Locate the cell with the specified text and output its (X, Y) center coordinate. 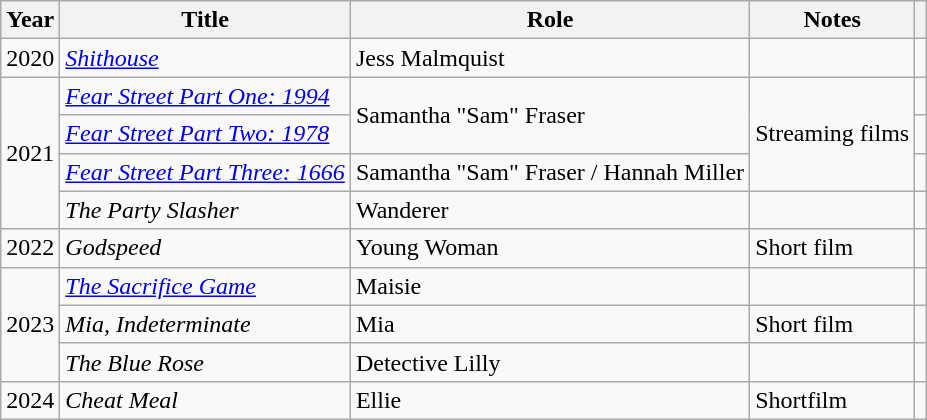
Streaming films (832, 134)
2023 (30, 324)
Detective Lilly (550, 362)
2024 (30, 400)
Samantha "Sam" Fraser (550, 115)
The Blue Rose (206, 362)
The Sacrifice Game (206, 286)
Mia (550, 324)
Fear Street Part Two: 1978 (206, 134)
Godspeed (206, 248)
Cheat Meal (206, 400)
Ellie (550, 400)
Shortfilm (832, 400)
The Party Slasher (206, 210)
Wanderer (550, 210)
Fear Street Part One: 1994 (206, 96)
Year (30, 20)
2022 (30, 248)
Maisie (550, 286)
2021 (30, 153)
Mia, Indeterminate (206, 324)
Young Woman (550, 248)
2020 (30, 58)
Shithouse (206, 58)
Notes (832, 20)
Title (206, 20)
Role (550, 20)
Samantha "Sam" Fraser / Hannah Miller (550, 172)
Fear Street Part Three: 1666 (206, 172)
Jess Malmquist (550, 58)
